Scan for the cell matching the given text and deliver its [x, y] coordinate at center. 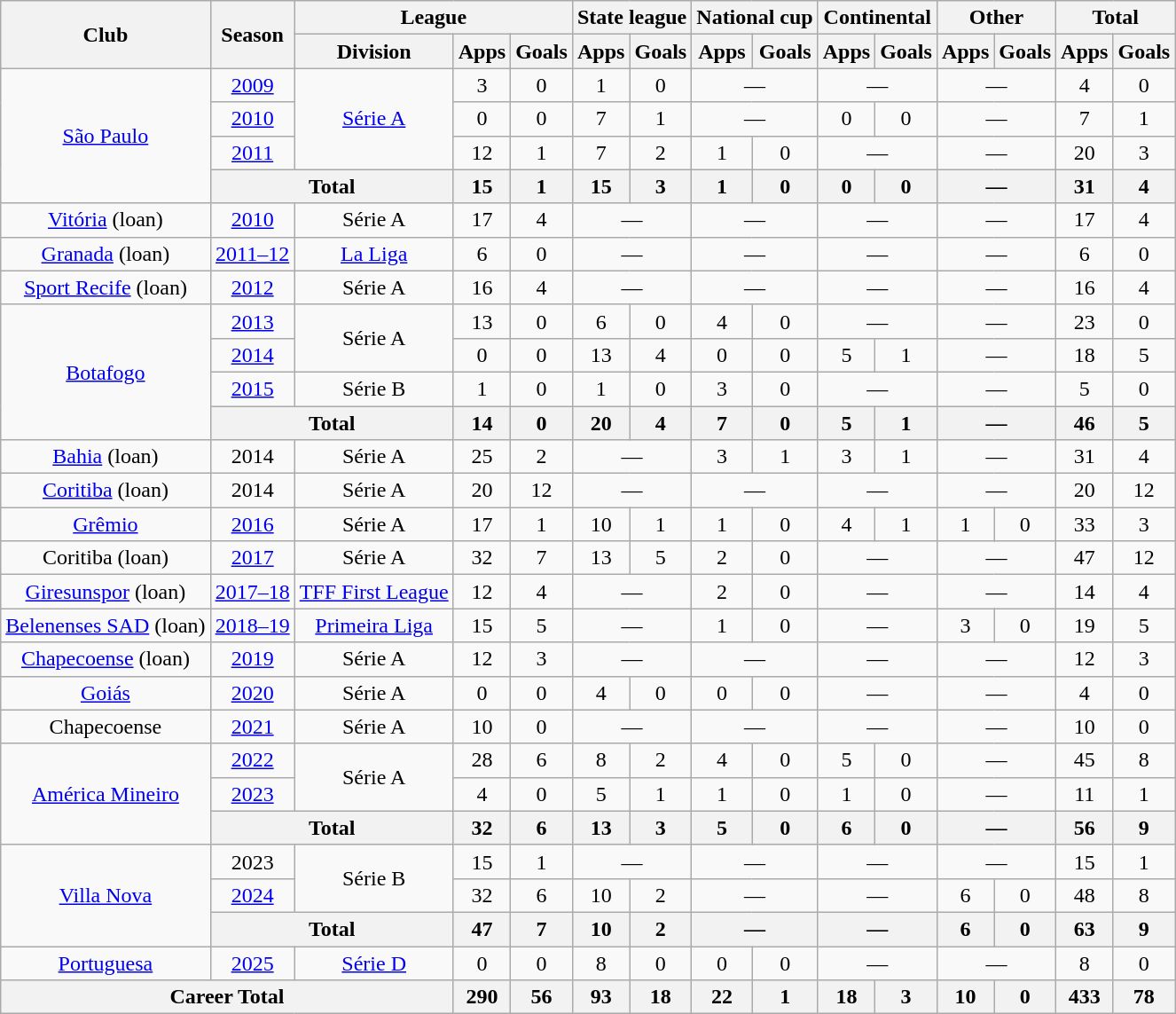
2018–19 [252, 625]
Série D [374, 963]
93 [600, 997]
433 [1085, 997]
State league [631, 18]
La Liga [374, 254]
11 [1085, 794]
25 [482, 457]
Bahia (loan) [106, 457]
2024 [252, 895]
2015 [252, 389]
28 [482, 760]
2013 [252, 321]
TFF First League [374, 592]
Division [374, 51]
2019 [252, 659]
Sport Recife (loan) [106, 287]
Chapecoense (loan) [106, 659]
Villa Nova [106, 895]
22 [722, 997]
2011–12 [252, 254]
Granada (loan) [106, 254]
Portuguesa [106, 963]
Primeira Liga [374, 625]
2016 [252, 524]
78 [1144, 997]
2021 [252, 727]
48 [1085, 895]
Career Total [227, 997]
45 [1085, 760]
2011 [252, 153]
Chapecoense [106, 727]
Season [252, 35]
National cup [755, 18]
2017 [252, 558]
América Mineiro [106, 794]
League [433, 18]
2009 [252, 85]
Botafogo [106, 372]
23 [1085, 321]
Giresunspor (loan) [106, 592]
63 [1085, 929]
São Paulo [106, 136]
Goiás [106, 693]
2012 [252, 287]
Other [996, 18]
33 [1085, 524]
290 [482, 997]
2025 [252, 963]
2022 [252, 760]
Continental [877, 18]
2020 [252, 693]
Vitória (loan) [106, 220]
Grêmio [106, 524]
Belenenses SAD (loan) [106, 625]
Club [106, 35]
19 [1085, 625]
2017–18 [252, 592]
46 [1085, 423]
